Find where the given text appears and provide that cell's center as [X, Y] coordinate. 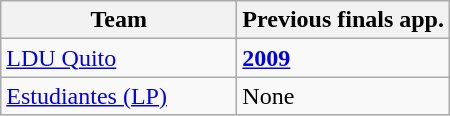
2009 [344, 58]
Previous finals app. [344, 20]
LDU Quito [119, 58]
Estudiantes (LP) [119, 96]
Team [119, 20]
None [344, 96]
